Return the (x, y) coordinate for the center point of the cell that contains the specified text.  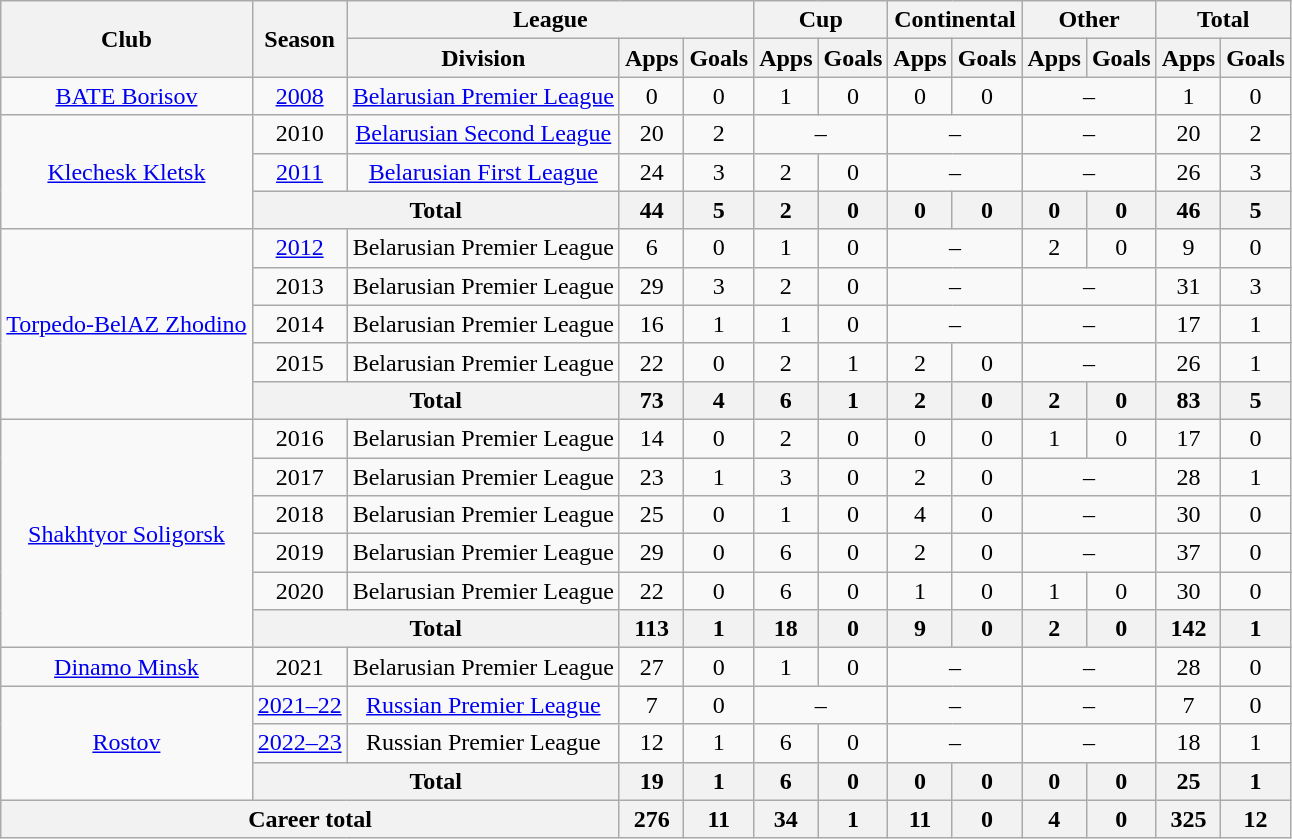
2012 (300, 248)
Continental (955, 20)
2010 (300, 134)
2020 (300, 591)
44 (651, 210)
Season (300, 39)
46 (1188, 210)
19 (651, 781)
14 (651, 438)
Rostov (126, 743)
37 (1188, 553)
23 (651, 477)
2017 (300, 477)
325 (1188, 819)
2011 (300, 172)
24 (651, 172)
142 (1188, 629)
Torpedo-BelAZ Zhodino (126, 324)
276 (651, 819)
2021 (300, 667)
113 (651, 629)
2021–22 (300, 705)
2014 (300, 324)
Club (126, 39)
Division (483, 58)
2016 (300, 438)
Belarusian First League (483, 172)
2013 (300, 286)
Other (1089, 20)
BATE Borisov (126, 96)
Klechesk Kletsk (126, 172)
83 (1188, 400)
Career total (310, 819)
League (550, 20)
2008 (300, 96)
16 (651, 324)
Cup (821, 20)
2015 (300, 362)
Belarusian Second League (483, 134)
73 (651, 400)
27 (651, 667)
31 (1188, 286)
2018 (300, 515)
2022–23 (300, 743)
Dinamo Minsk (126, 667)
2019 (300, 553)
34 (786, 819)
Shakhtyor Soligorsk (126, 533)
